Search for the cell housing the specified text and yield its [X, Y] center coordinate. 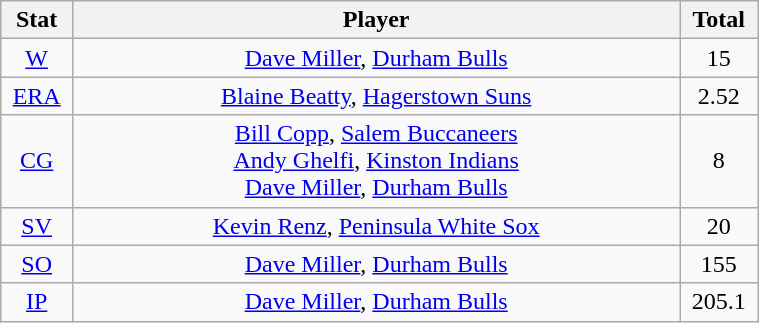
Stat [37, 20]
SO [37, 264]
Kevin Renz, Peninsula White Sox [376, 226]
205.1 [719, 302]
Total [719, 20]
IP [37, 302]
Bill Copp, Salem Buccaneers Andy Ghelfi, Kinston Indians Dave Miller, Durham Bulls [376, 161]
Player [376, 20]
Blaine Beatty, Hagerstown Suns [376, 96]
15 [719, 58]
20 [719, 226]
8 [719, 161]
ERA [37, 96]
SV [37, 226]
CG [37, 161]
2.52 [719, 96]
155 [719, 264]
W [37, 58]
